Extract the [x, y] coordinate from the center of the cell holding the provided text.  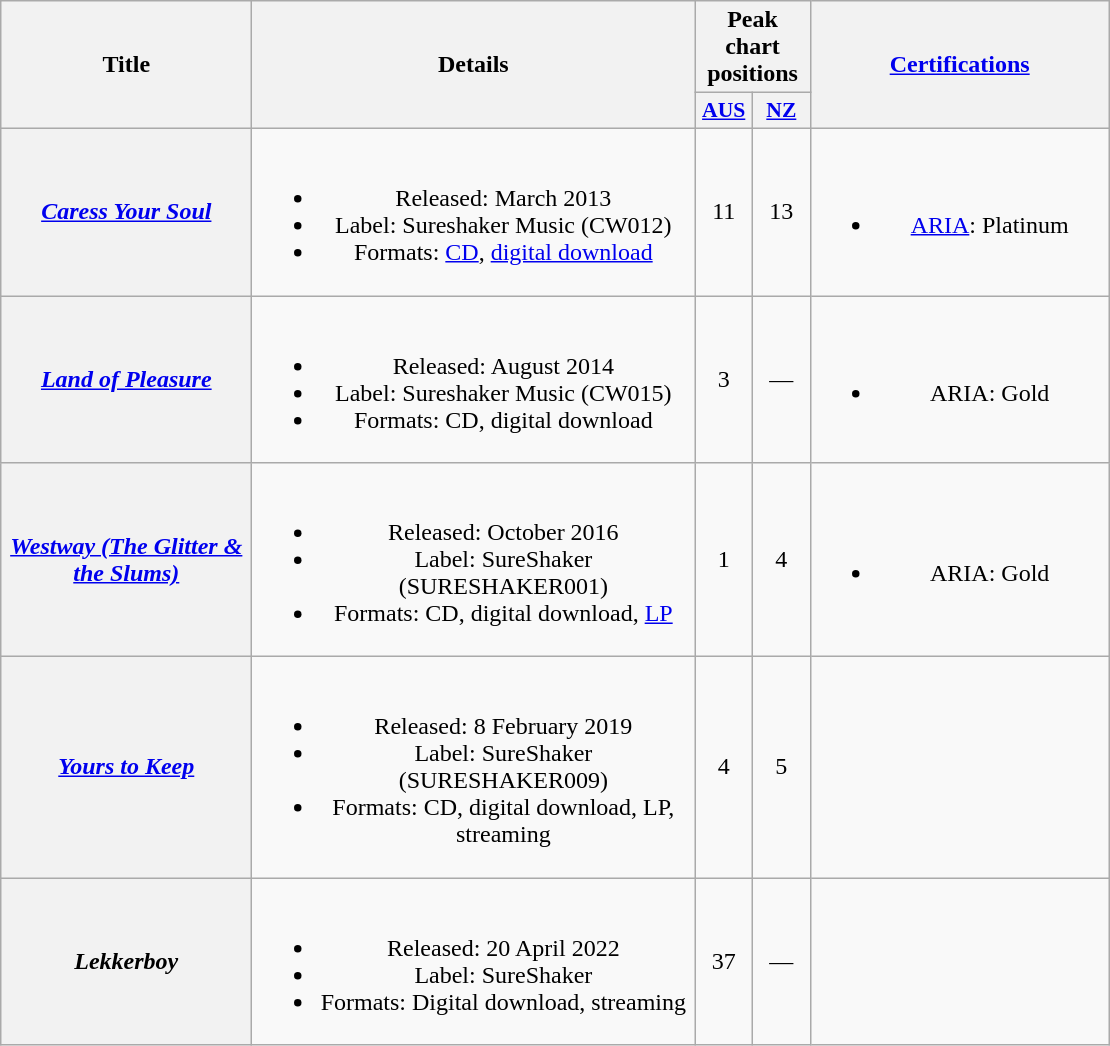
3 [724, 380]
Released: 8 February 2019Label: SureShaker (SURESHAKER009)Formats: CD, digital download, LP, streaming [474, 768]
5 [782, 768]
37 [724, 962]
Westway (The Glitter & the Slums) [126, 560]
Released: August 2014Label: Sureshaker Music (CW015)Formats: CD, digital download [474, 380]
AUS [724, 111]
Certifications [960, 65]
Peak chart positions [752, 47]
NZ [782, 111]
Yours to Keep [126, 768]
Details [474, 65]
13 [782, 212]
11 [724, 212]
Released: 20 April 2022Label: SureShakerFormats: Digital download, streaming [474, 962]
Released: March 2013Label: Sureshaker Music (CW012)Formats: CD, digital download [474, 212]
ARIA: Platinum [960, 212]
Land of Pleasure [126, 380]
Title [126, 65]
Released: October 2016Label: SureShaker (SURESHAKER001)Formats: CD, digital download, LP [474, 560]
Lekkerboy [126, 962]
1 [724, 560]
Caress Your Soul [126, 212]
